Capture the cell that displays the provided text and extract its [x, y] central coordinate. 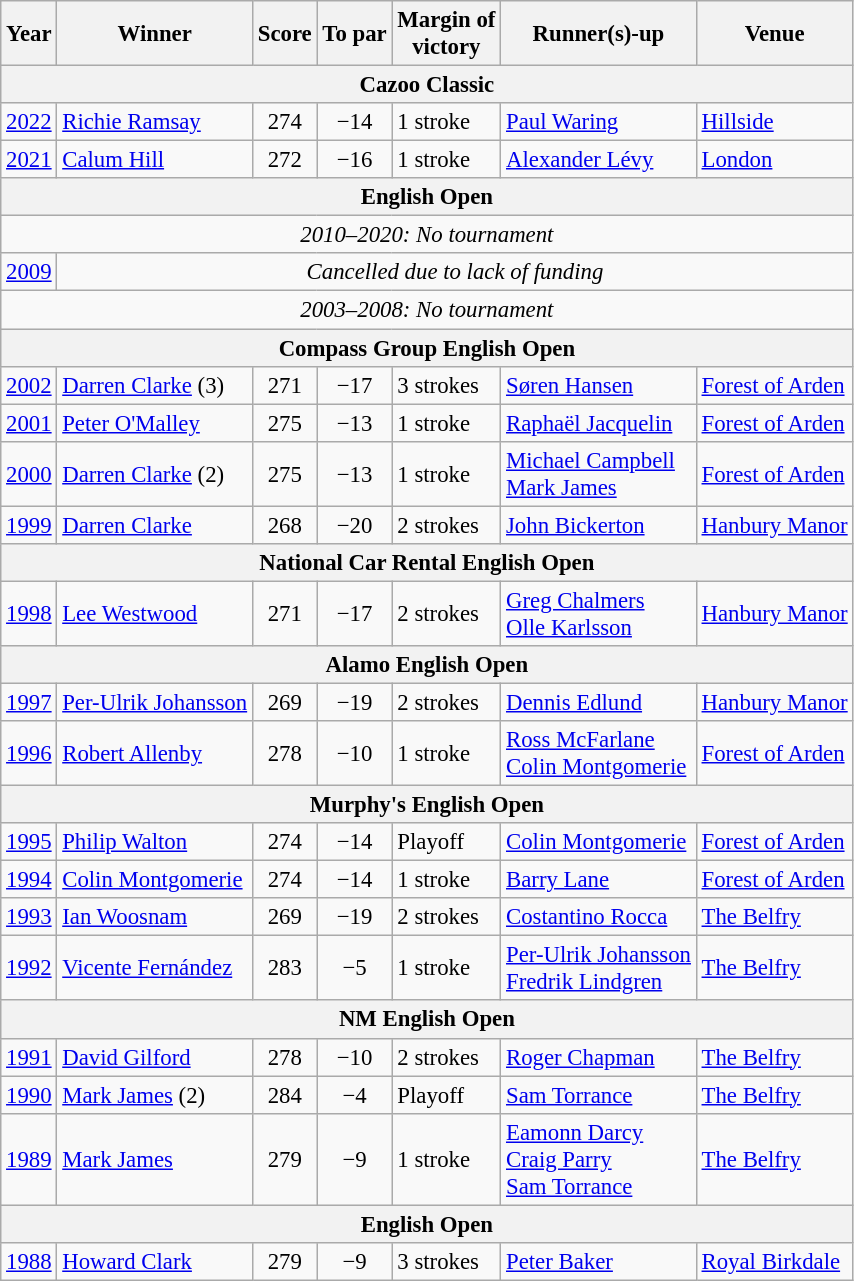
Greg Chalmers Olle Karlsson [599, 614]
1988 [29, 1262]
1989 [29, 1159]
1997 [29, 702]
Per-Ulrik Johansson Fredrik Lindgren [599, 968]
Eamonn Darcy Craig Parry Sam Torrance [599, 1159]
1993 [29, 917]
Howard Clark [155, 1262]
283 [284, 968]
1995 [29, 842]
Vicente Fernández [155, 968]
Cancelled due to lack of funding [455, 273]
Murphy's English Open [427, 805]
−4 [354, 1095]
1999 [29, 525]
268 [284, 525]
Darren Clarke (3) [155, 385]
284 [284, 1095]
Ross McFarlane Colin Montgomerie [599, 754]
Peter O'Malley [155, 423]
London [774, 160]
Robert Allenby [155, 754]
2021 [29, 160]
Margin ofvictory [446, 34]
272 [284, 160]
Costantino Rocca [599, 917]
Compass Group English Open [427, 348]
Paul Waring [599, 122]
2001 [29, 423]
2003–2008: No tournament [427, 310]
Calum Hill [155, 160]
Mark James (2) [155, 1095]
Winner [155, 34]
Royal Birkdale [774, 1262]
−5 [354, 968]
Roger Chapman [599, 1057]
1998 [29, 614]
Alamo English Open [427, 665]
Søren Hansen [599, 385]
Hillside [774, 122]
National Car Rental English Open [427, 563]
Mark James [155, 1159]
Philip Walton [155, 842]
Barry Lane [599, 880]
Venue [774, 34]
1994 [29, 880]
To par [354, 34]
1990 [29, 1095]
2000 [29, 474]
2009 [29, 273]
Alexander Lévy [599, 160]
NM English Open [427, 1020]
Raphaël Jacquelin [599, 423]
1991 [29, 1057]
2002 [29, 385]
John Bickerton [599, 525]
Darren Clarke (2) [155, 474]
Score [284, 34]
2022 [29, 122]
Runner(s)-up [599, 34]
1992 [29, 968]
Per-Ulrik Johansson [155, 702]
Ian Woosnam [155, 917]
1996 [29, 754]
Peter Baker [599, 1262]
David Gilford [155, 1057]
Darren Clarke [155, 525]
Year [29, 34]
−16 [354, 160]
Lee Westwood [155, 614]
Dennis Edlund [599, 702]
Cazoo Classic [427, 85]
−20 [354, 525]
Michael Campbell Mark James [599, 474]
2010–2020: No tournament [427, 235]
Richie Ramsay [155, 122]
Sam Torrance [599, 1095]
